Return the [X, Y] coordinate for the center point of the cell that contains the specified text.  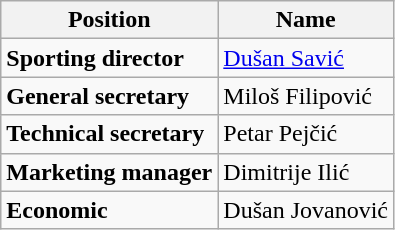
Economic [110, 210]
Miloš Filipović [306, 96]
Dušan Jovanović [306, 210]
Marketing manager [110, 172]
Sporting director [110, 58]
Technical secretary [110, 134]
General secretary [110, 96]
Name [306, 20]
Petar Pejčić [306, 134]
Position [110, 20]
Dušan Savić [306, 58]
Dimitrije Ilić [306, 172]
